Detect which cell encompasses the target text, then output its (x, y) center coordinate. 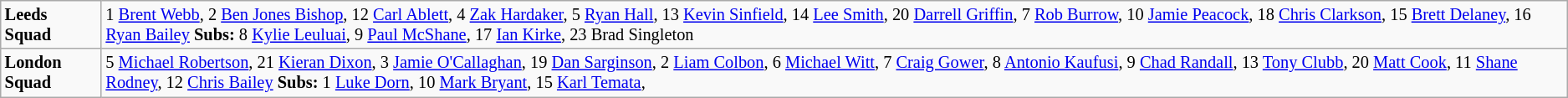
Leeds Squad (52, 24)
London Squad (52, 73)
